Scan for the cell matching the given text and deliver its [X, Y] coordinate at center. 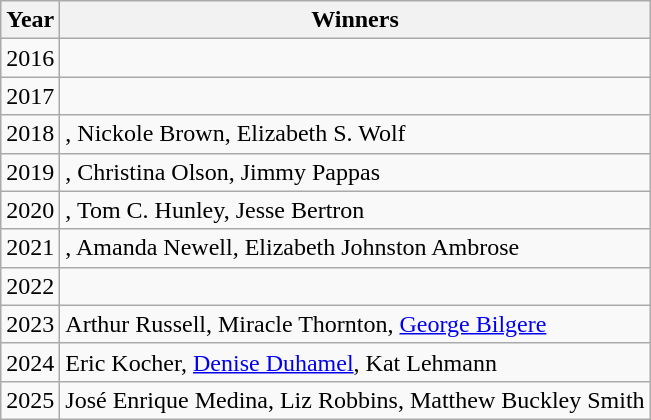
2018 [30, 134]
2025 [30, 400]
Arthur Russell, Miracle Thornton, George Bilgere [355, 324]
2024 [30, 362]
2016 [30, 58]
, Nickole Brown, Elizabeth S. Wolf [355, 134]
Year [30, 20]
2023 [30, 324]
2019 [30, 172]
, Amanda Newell, Elizabeth Johnston Ambrose [355, 248]
2020 [30, 210]
, Tom C. Hunley, Jesse Bertron [355, 210]
2021 [30, 248]
Winners [355, 20]
2017 [30, 96]
Eric Kocher, Denise Duhamel, Kat Lehmann [355, 362]
, Christina Olson, Jimmy Pappas [355, 172]
2022 [30, 286]
José Enrique Medina, Liz Robbins, Matthew Buckley Smith [355, 400]
